For the text-containing cell, return its midpoint in [x, y] coordinate format. 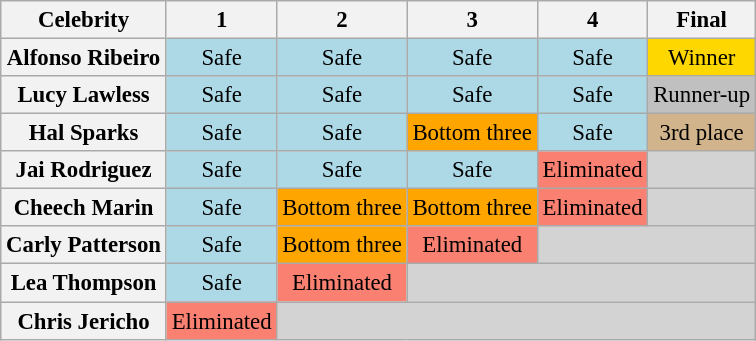
Alfonso Ribeiro [84, 58]
Cheech Marin [84, 208]
Jai Rodriguez [84, 170]
Lucy Lawless [84, 95]
Carly Patterson [84, 245]
Lea Thompson [84, 283]
1 [222, 20]
Winner [702, 58]
4 [592, 20]
2 [342, 20]
3rd place [702, 133]
Runner-up [702, 95]
Hal Sparks [84, 133]
3 [472, 20]
Chris Jericho [84, 321]
Celebrity [84, 20]
Final [702, 20]
